Return the (X, Y) coordinate for the center point of the cell that contains the specified text.  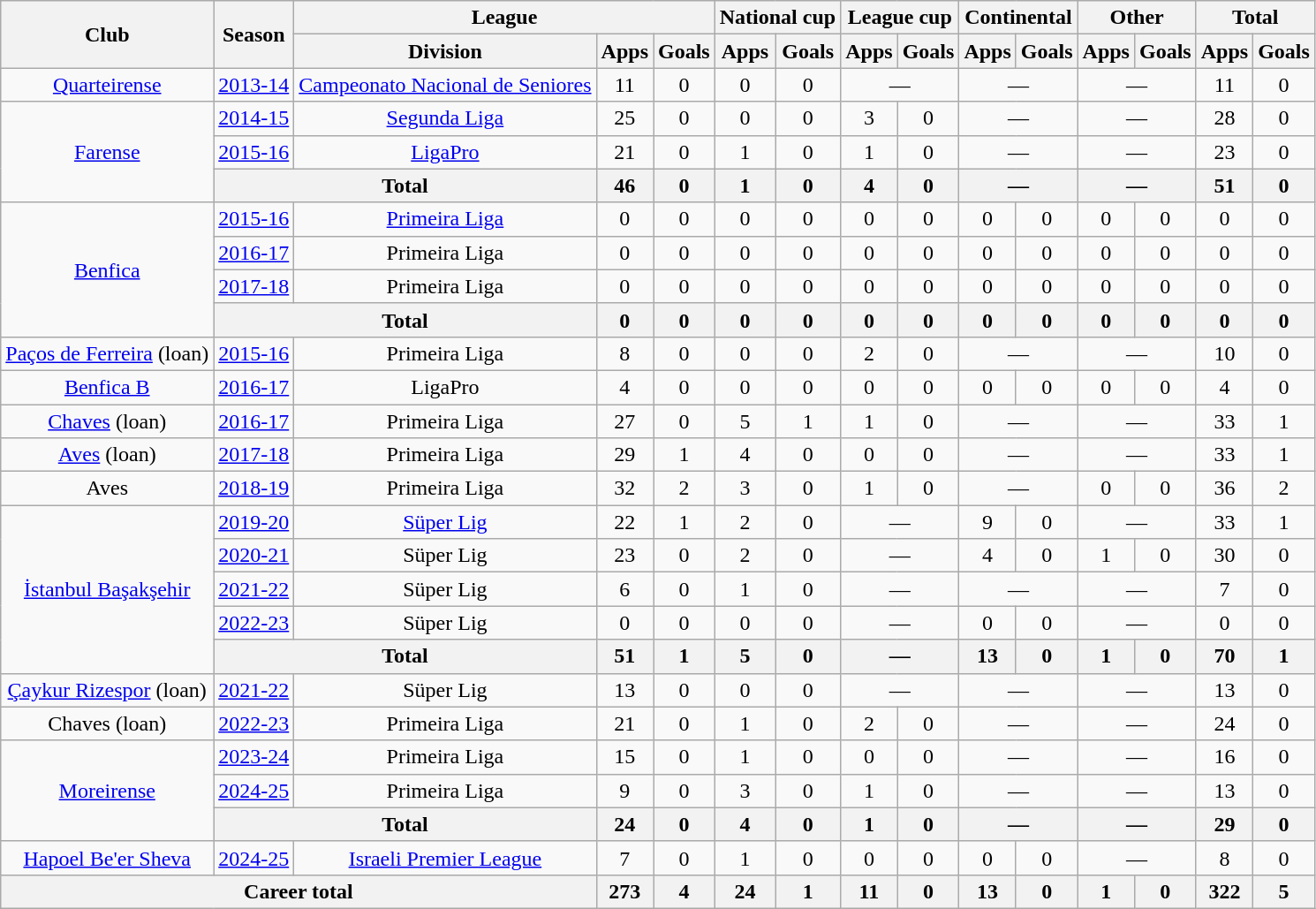
National cup (777, 18)
46 (624, 186)
22 (624, 522)
2019-20 (254, 522)
Paços de Ferreira (loan) (108, 353)
10 (1224, 353)
2013-14 (254, 85)
Moreirense (108, 791)
Benfica (108, 269)
Aves (108, 489)
Other (1137, 18)
Benfica B (108, 387)
League (504, 18)
70 (1224, 656)
Season (254, 34)
Quarteirense (108, 85)
30 (1224, 556)
İstanbul Başakşehir (108, 589)
15 (624, 757)
Campeonato Nacional de Seniores (445, 85)
Çaykur Rizespor (loan) (108, 690)
Aves (loan) (108, 455)
Club (108, 34)
Farense (108, 152)
Israeli Premier League (445, 858)
25 (624, 118)
2020-21 (254, 556)
36 (1224, 489)
2023-24 (254, 757)
Career total (299, 891)
2018-19 (254, 489)
Segunda Liga (445, 118)
322 (1224, 891)
2014-15 (254, 118)
League cup (900, 18)
Division (445, 51)
27 (624, 421)
273 (624, 891)
32 (624, 489)
Continental (1018, 18)
6 (624, 589)
28 (1224, 118)
Hapoel Be'er Sheva (108, 858)
16 (1224, 757)
